Find where the given text appears and provide that cell's center as (x, y) coordinate. 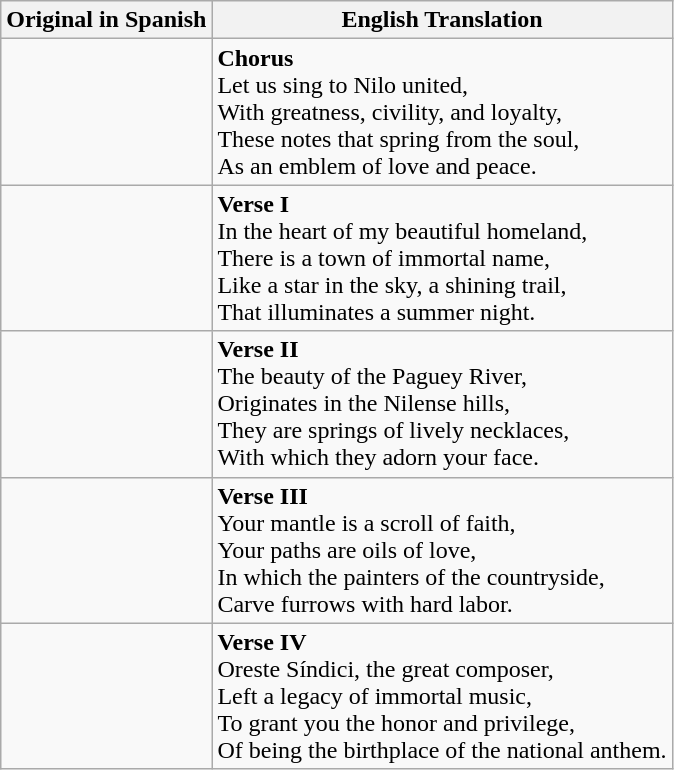
ChorusLet us sing to Nilo united,With greatness, civility, and loyalty,These notes that spring from the soul,As an emblem of love and peace. (442, 112)
Original in Spanish (106, 20)
Verse IIIYour mantle is a scroll of faith,Your paths are oils of love,In which the painters of the countryside,Carve furrows with hard labor. (442, 550)
English Translation (442, 20)
Verse IIThe beauty of the Paguey River,Originates in the Nilense hills,They are springs of lively necklaces,With which they adorn your face. (442, 404)
